Locate the cell with the specified text and output its (X, Y) center coordinate. 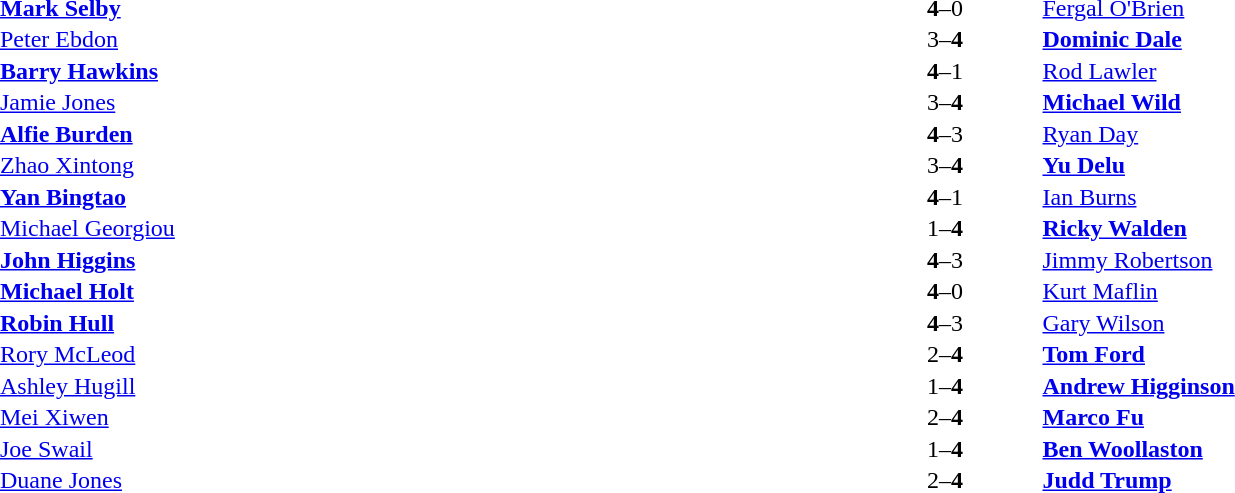
4–0 (944, 291)
